Pinpoint the cell where the given text exists, returning its (x, y) midpoint coordinate. 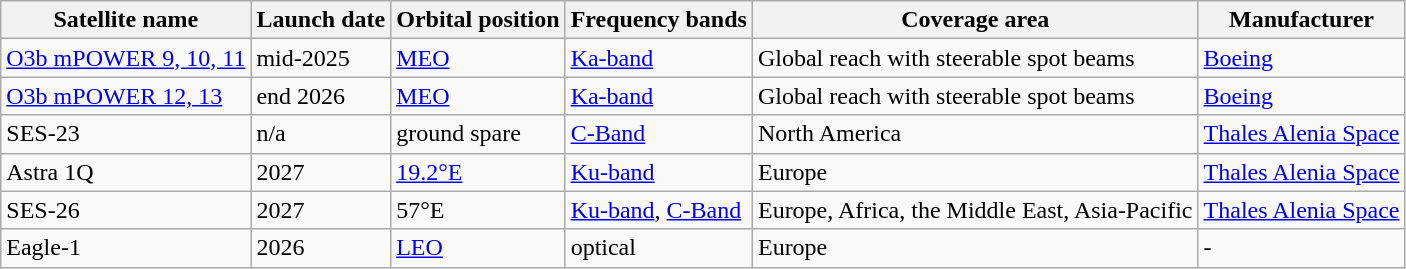
mid-2025 (321, 58)
LEO (478, 248)
Ku-band (658, 172)
C-Band (658, 134)
57°E (478, 210)
Orbital position (478, 20)
end 2026 (321, 96)
n/a (321, 134)
SES-26 (126, 210)
O3b mPOWER 9, 10, 11 (126, 58)
Frequency bands (658, 20)
Manufacturer (1302, 20)
Coverage area (975, 20)
Satellite name (126, 20)
2026 (321, 248)
Astra 1Q (126, 172)
- (1302, 248)
O3b mPOWER 12, 13 (126, 96)
SES-23 (126, 134)
optical (658, 248)
North America (975, 134)
Launch date (321, 20)
Europe, Africa, the Middle East, Asia-Pacific (975, 210)
Eagle-1 (126, 248)
Ku-band, C-Band (658, 210)
19.2°E (478, 172)
ground spare (478, 134)
